Return (X, Y) of the center of cell containing provided text 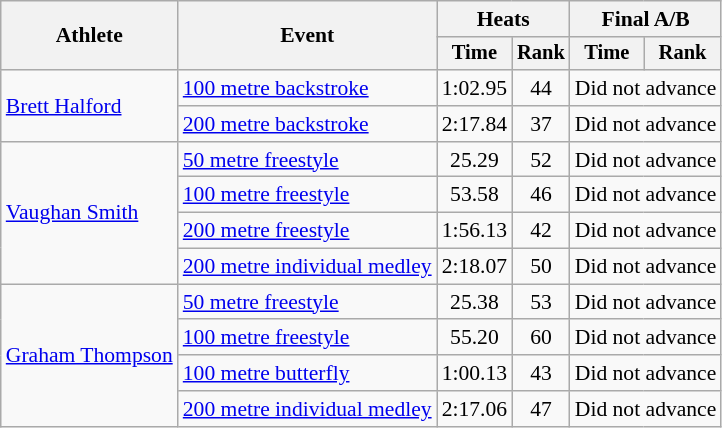
Vaughan Smith (90, 213)
Event (308, 36)
Heats (504, 19)
42 (541, 231)
Brett Halford (90, 106)
200 metre backstroke (308, 124)
1:02.95 (474, 88)
2:17.84 (474, 124)
2:18.07 (474, 267)
1:00.13 (474, 373)
Final A/B (646, 19)
44 (541, 88)
2:17.06 (474, 409)
52 (541, 160)
200 metre freestyle (308, 231)
60 (541, 338)
43 (541, 373)
53 (541, 302)
46 (541, 195)
100 metre backstroke (308, 88)
Graham Thompson (90, 355)
47 (541, 409)
53.58 (474, 195)
25.38 (474, 302)
55.20 (474, 338)
100 metre butterfly (308, 373)
50 (541, 267)
1:56.13 (474, 231)
25.29 (474, 160)
Athlete (90, 36)
37 (541, 124)
